Locate the cell with the specified text and output its [x, y] center coordinate. 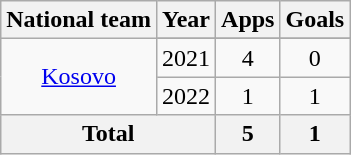
Year [186, 20]
5 [248, 134]
National team [79, 20]
4 [248, 58]
2021 [186, 58]
2022 [186, 96]
0 [315, 58]
Kosovo [79, 77]
Total [108, 134]
Apps [248, 20]
Goals [315, 20]
